Provide the (x, y) coordinate of the cell's center where the given text is located.  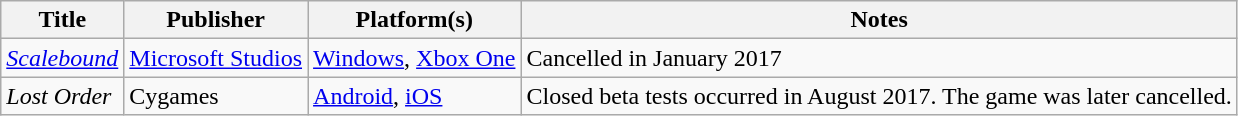
Closed beta tests occurred in August 2017. The game was later cancelled. (879, 96)
Title (62, 20)
Windows, Xbox One (414, 58)
Cygames (216, 96)
Cancelled in January 2017 (879, 58)
Publisher (216, 20)
Notes (879, 20)
Android, iOS (414, 96)
Platform(s) (414, 20)
Microsoft Studios (216, 58)
Scalebound (62, 58)
Lost Order (62, 96)
